Search for the cell housing the specified text and yield its (x, y) center coordinate. 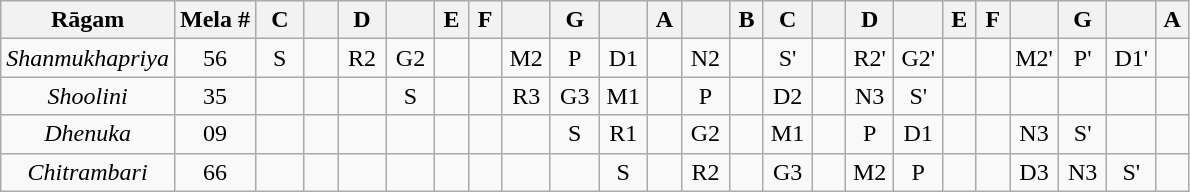
09 (214, 134)
Dhenuka (88, 134)
Shoolini (88, 96)
R2' (870, 58)
B (747, 20)
Mela # (214, 20)
R1 (624, 134)
G2' (918, 58)
Chitrambari (88, 172)
M2' (1034, 58)
66 (214, 172)
P' (1082, 58)
56 (214, 58)
N2 (706, 58)
35 (214, 96)
R3 (526, 96)
D1' (1132, 58)
D2 (788, 96)
Rāgam (88, 20)
D3 (1034, 172)
Shanmukhapriya (88, 58)
